Identify which cell holds the provided text, then report its [x, y] central coordinate. 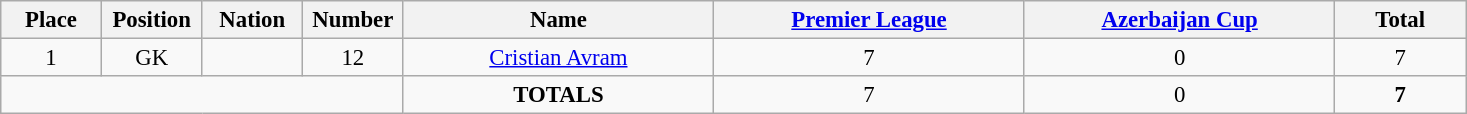
Position [152, 20]
Total [1400, 20]
TOTALS [558, 95]
Place [52, 20]
GK [152, 58]
12 [354, 58]
Number [354, 20]
1 [52, 58]
Name [558, 20]
Nation [252, 20]
Azerbaijan Cup [1180, 20]
Premier League [870, 20]
Cristian Avram [558, 58]
